Return the (X, Y) coordinate for the center point of the cell that contains the specified text.  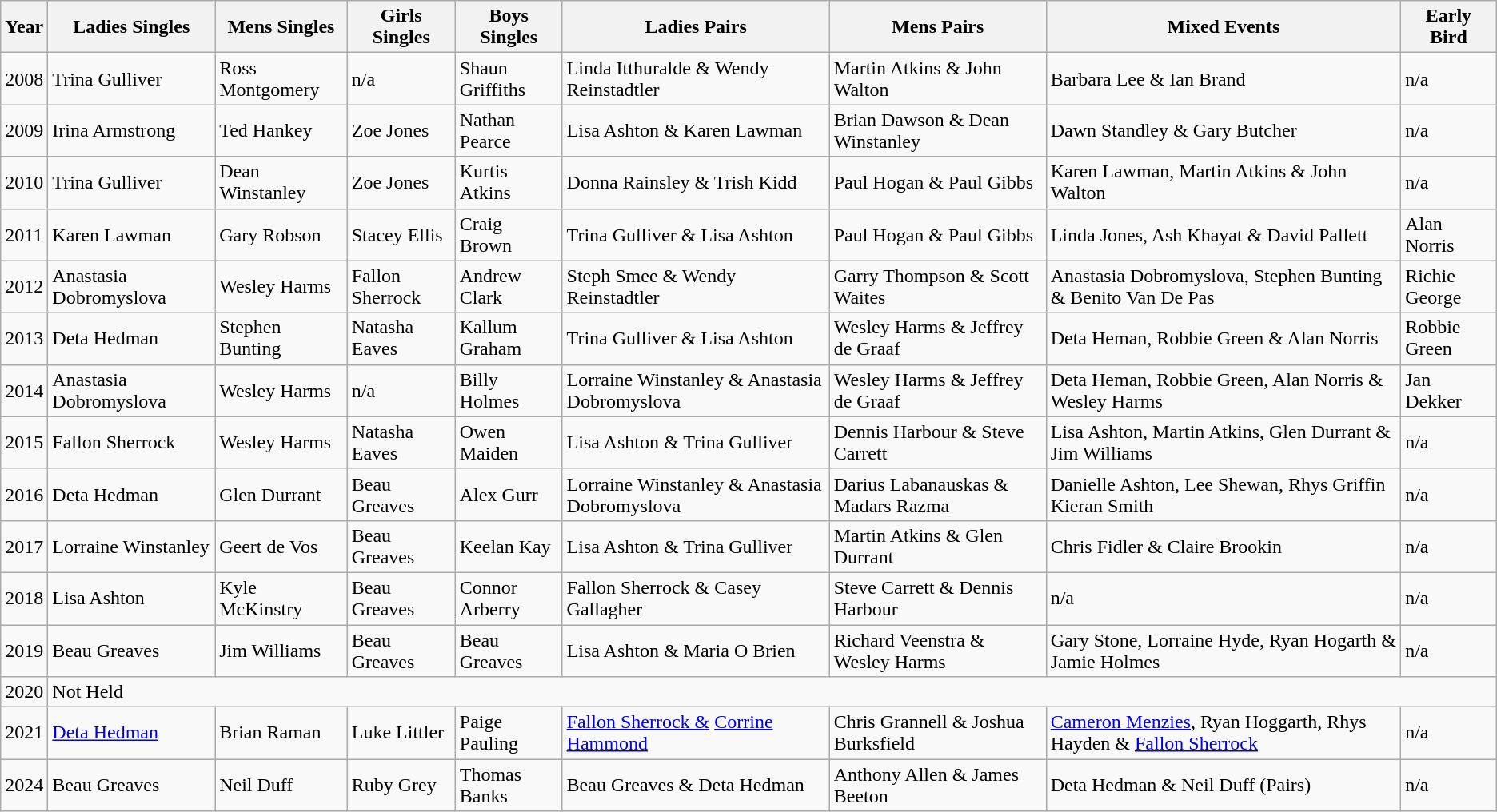
2012 (24, 286)
Jim Williams (281, 651)
Jan Dekker (1449, 390)
Kurtis Atkins (509, 182)
Robbie Green (1449, 339)
Dean Winstanley (281, 182)
Danielle Ashton, Lee Shewan, Rhys Griffin Kieran Smith (1224, 494)
2017 (24, 547)
Billy Holmes (509, 390)
Not Held (772, 692)
2016 (24, 494)
Ladies Singles (131, 27)
Donna Rainsley & Trish Kidd (696, 182)
2018 (24, 598)
Ross Montgomery (281, 78)
Fallon Sherrock & Corrine Hammond (696, 734)
Martin Atkins & Glen Durrant (937, 547)
Stephen Bunting (281, 339)
Mens Pairs (937, 27)
Steph Smee & Wendy Reinstadtler (696, 286)
Andrew Clark (509, 286)
2021 (24, 734)
Lisa Ashton, Martin Atkins, Glen Durrant & Jim Williams (1224, 443)
Alan Norris (1449, 235)
Girls Singles (401, 27)
Mens Singles (281, 27)
Geert de Vos (281, 547)
Boys Singles (509, 27)
Dennis Harbour & Steve Carrett (937, 443)
Garry Thompson & Scott Waites (937, 286)
Connor Arberry (509, 598)
Gary Robson (281, 235)
Linda Itthuralde & Wendy Reinstadtler (696, 78)
Kallum Graham (509, 339)
2008 (24, 78)
Ladies Pairs (696, 27)
Lisa Ashton & Karen Lawman (696, 131)
Karen Lawman (131, 235)
Stacey Ellis (401, 235)
Darius Labanauskas & Madars Razma (937, 494)
Barbara Lee & Ian Brand (1224, 78)
Richard Veenstra & Wesley Harms (937, 651)
2011 (24, 235)
Ruby Grey (401, 785)
Anastasia Dobromyslova, Stephen Bunting & Benito Van De Pas (1224, 286)
2009 (24, 131)
Brian Raman (281, 734)
Martin Atkins & John Walton (937, 78)
Mixed Events (1224, 27)
Chris Grannell & Joshua Burksfield (937, 734)
Keelan Kay (509, 547)
Owen Maiden (509, 443)
2013 (24, 339)
Gary Stone, Lorraine Hyde, Ryan Hogarth & Jamie Holmes (1224, 651)
Early Bird (1449, 27)
Glen Durrant (281, 494)
Luke Littler (401, 734)
Neil Duff (281, 785)
Chris Fidler & Claire Brookin (1224, 547)
2015 (24, 443)
Deta Heman, Robbie Green & Alan Norris (1224, 339)
Craig Brown (509, 235)
Irina Armstrong (131, 131)
2014 (24, 390)
Anthony Allen & James Beeton (937, 785)
Ted Hankey (281, 131)
2020 (24, 692)
2010 (24, 182)
Nathan Pearce (509, 131)
Thomas Banks (509, 785)
Paige Pauling (509, 734)
Linda Jones, Ash Khayat & David Pallett (1224, 235)
Beau Greaves & Deta Hedman (696, 785)
Richie George (1449, 286)
Karen Lawman, Martin Atkins & John Walton (1224, 182)
Cameron Menzies, Ryan Hoggarth, Rhys Hayden & Fallon Sherrock (1224, 734)
Year (24, 27)
Dawn Standley & Gary Butcher (1224, 131)
Alex Gurr (509, 494)
Steve Carrett & Dennis Harbour (937, 598)
2024 (24, 785)
Brian Dawson & Dean Winstanley (937, 131)
Deta Heman, Robbie Green, Alan Norris & Wesley Harms (1224, 390)
Deta Hedman & Neil Duff (Pairs) (1224, 785)
Shaun Griffiths (509, 78)
2019 (24, 651)
Lorraine Winstanley (131, 547)
Kyle McKinstry (281, 598)
Lisa Ashton & Maria O Brien (696, 651)
Fallon Sherrock & Casey Gallagher (696, 598)
Lisa Ashton (131, 598)
